Detect which cell encompasses the target text, then output its (x, y) center coordinate. 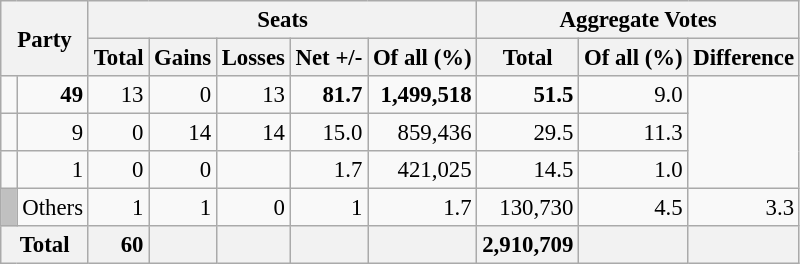
14.5 (528, 170)
130,730 (528, 208)
9.0 (634, 95)
Seats (282, 20)
4.5 (634, 208)
49 (52, 95)
Aggregate Votes (638, 20)
421,025 (422, 170)
29.5 (528, 133)
60 (118, 245)
Losses (253, 58)
15.0 (328, 133)
3.3 (744, 208)
Difference (744, 58)
Gains (183, 58)
11.3 (634, 133)
Others (52, 208)
Net +/- (328, 58)
81.7 (328, 95)
1.0 (634, 170)
1,499,518 (422, 95)
859,436 (422, 133)
Party (45, 38)
51.5 (528, 95)
2,910,709 (528, 245)
9 (52, 133)
